Find where the given text appears and provide that cell's center as [X, Y] coordinate. 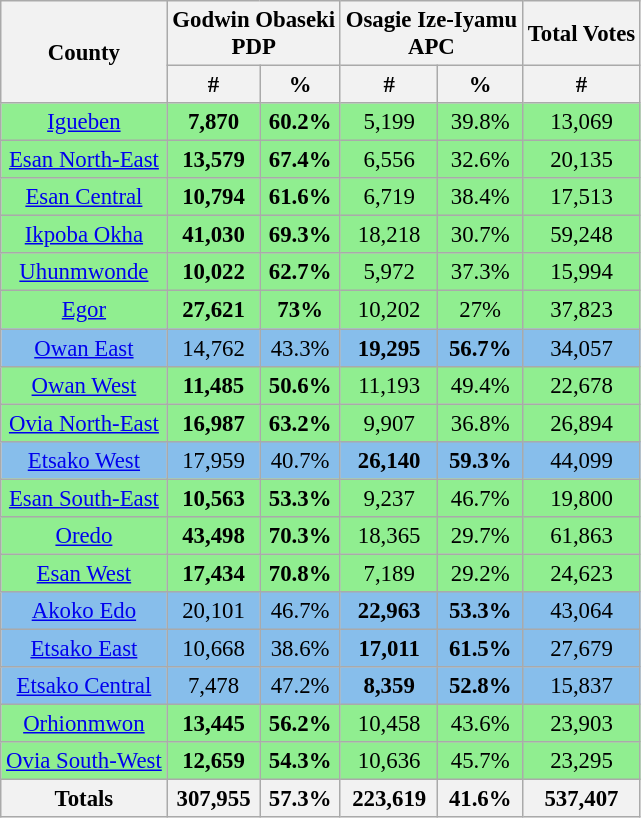
537,407 [581, 799]
Total Votes [581, 34]
Oredo [84, 536]
40.7% [300, 460]
Ikpoba Okha [84, 235]
Egor [84, 310]
56.2% [300, 724]
20,101 [214, 611]
Etsako East [84, 648]
60.2% [300, 122]
67.4% [300, 160]
63.2% [300, 423]
County [84, 52]
38.4% [480, 197]
Ovia North-East [84, 423]
37,823 [581, 310]
Etsako Central [84, 686]
61.5% [480, 648]
12,659 [214, 761]
44,099 [581, 460]
6,556 [389, 160]
7,478 [214, 686]
59,248 [581, 235]
Ovia South-West [84, 761]
49.4% [480, 385]
7,189 [389, 573]
69.3% [300, 235]
223,619 [389, 799]
54.3% [300, 761]
26,140 [389, 460]
Esan Central [84, 197]
17,959 [214, 460]
10,202 [389, 310]
9,237 [389, 498]
27,679 [581, 648]
17,011 [389, 648]
5,972 [389, 273]
45.7% [480, 761]
11,193 [389, 385]
19,800 [581, 498]
9,907 [389, 423]
18,365 [389, 536]
43.3% [300, 348]
19,295 [389, 348]
27% [480, 310]
30.7% [480, 235]
Owan West [84, 385]
36.8% [480, 423]
57.3% [300, 799]
Etsako West [84, 460]
7,870 [214, 122]
41,030 [214, 235]
43,064 [581, 611]
16,987 [214, 423]
61.6% [300, 197]
Godwin ObasekiPDP [254, 34]
26,894 [581, 423]
37.3% [480, 273]
32.6% [480, 160]
22,678 [581, 385]
52.8% [480, 686]
22,963 [389, 611]
39.8% [480, 122]
10,794 [214, 197]
29.2% [480, 573]
Osagie Ize-IyamuAPC [431, 34]
Akoko Edo [84, 611]
10,458 [389, 724]
47.2% [300, 686]
18,218 [389, 235]
5,199 [389, 122]
13,445 [214, 724]
41.6% [480, 799]
10,668 [214, 648]
27,621 [214, 310]
17,513 [581, 197]
17,434 [214, 573]
Esan North-East [84, 160]
10,636 [389, 761]
14,762 [214, 348]
13,069 [581, 122]
Orhionmwon [84, 724]
43.6% [480, 724]
Esan West [84, 573]
70.8% [300, 573]
56.7% [480, 348]
38.6% [300, 648]
59.3% [480, 460]
15,994 [581, 273]
6,719 [389, 197]
43,498 [214, 536]
61,863 [581, 536]
10,563 [214, 498]
13,579 [214, 160]
23,903 [581, 724]
8,359 [389, 686]
Owan East [84, 348]
Uhunmwonde [84, 273]
Igueben [84, 122]
20,135 [581, 160]
73% [300, 310]
307,955 [214, 799]
62.7% [300, 273]
29.7% [480, 536]
Esan South-East [84, 498]
15,837 [581, 686]
Totals [84, 799]
23,295 [581, 761]
70.3% [300, 536]
24,623 [581, 573]
34,057 [581, 348]
10,022 [214, 273]
50.6% [300, 385]
11,485 [214, 385]
